For the text-containing cell, return its midpoint in [x, y] coordinate format. 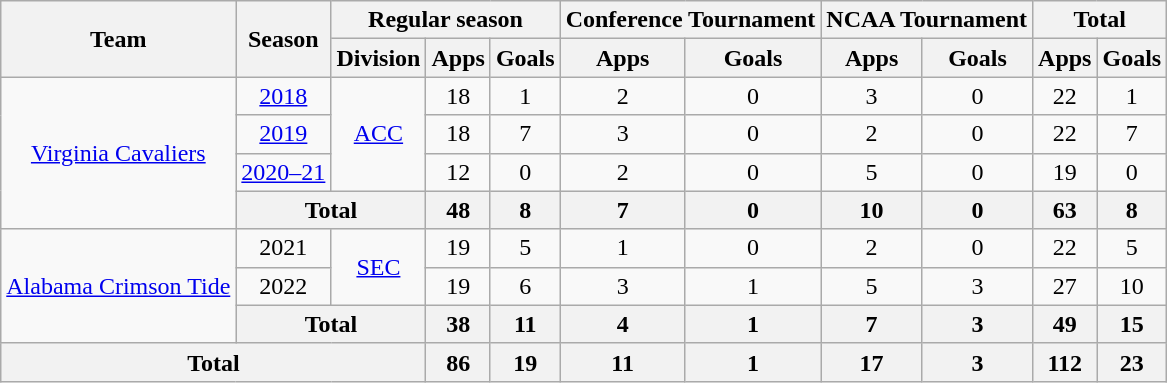
12 [458, 172]
2022 [284, 286]
38 [458, 324]
Alabama Crimson Tide [118, 286]
Virginia Cavaliers [118, 153]
48 [458, 210]
Division [378, 58]
86 [458, 362]
6 [525, 286]
4 [622, 324]
Regular season [446, 20]
2019 [284, 134]
ACC [378, 134]
Season [284, 39]
2018 [284, 96]
15 [1132, 324]
17 [872, 362]
112 [1065, 362]
49 [1065, 324]
63 [1065, 210]
2020–21 [284, 172]
23 [1132, 362]
NCAA Tournament [927, 20]
27 [1065, 286]
SEC [378, 267]
2021 [284, 248]
Team [118, 39]
Conference Tournament [690, 20]
